Output the [x, y] coordinate of the center of the cell containing the given text.  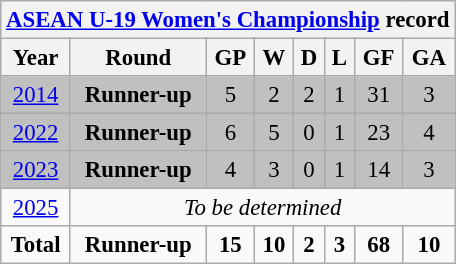
2014 [36, 95]
2025 [36, 208]
Year [36, 58]
6 [230, 133]
2022 [36, 133]
Round [138, 58]
ASEAN U-19 Women's Championship record [228, 20]
GP [230, 58]
68 [378, 245]
31 [378, 95]
To be determined [262, 208]
23 [378, 133]
15 [230, 245]
14 [378, 170]
W [274, 58]
GA [429, 58]
GF [378, 58]
L [339, 58]
Total [36, 245]
D [308, 58]
2023 [36, 170]
